Provide the (X, Y) coordinate of the cell's center where the given text is located.  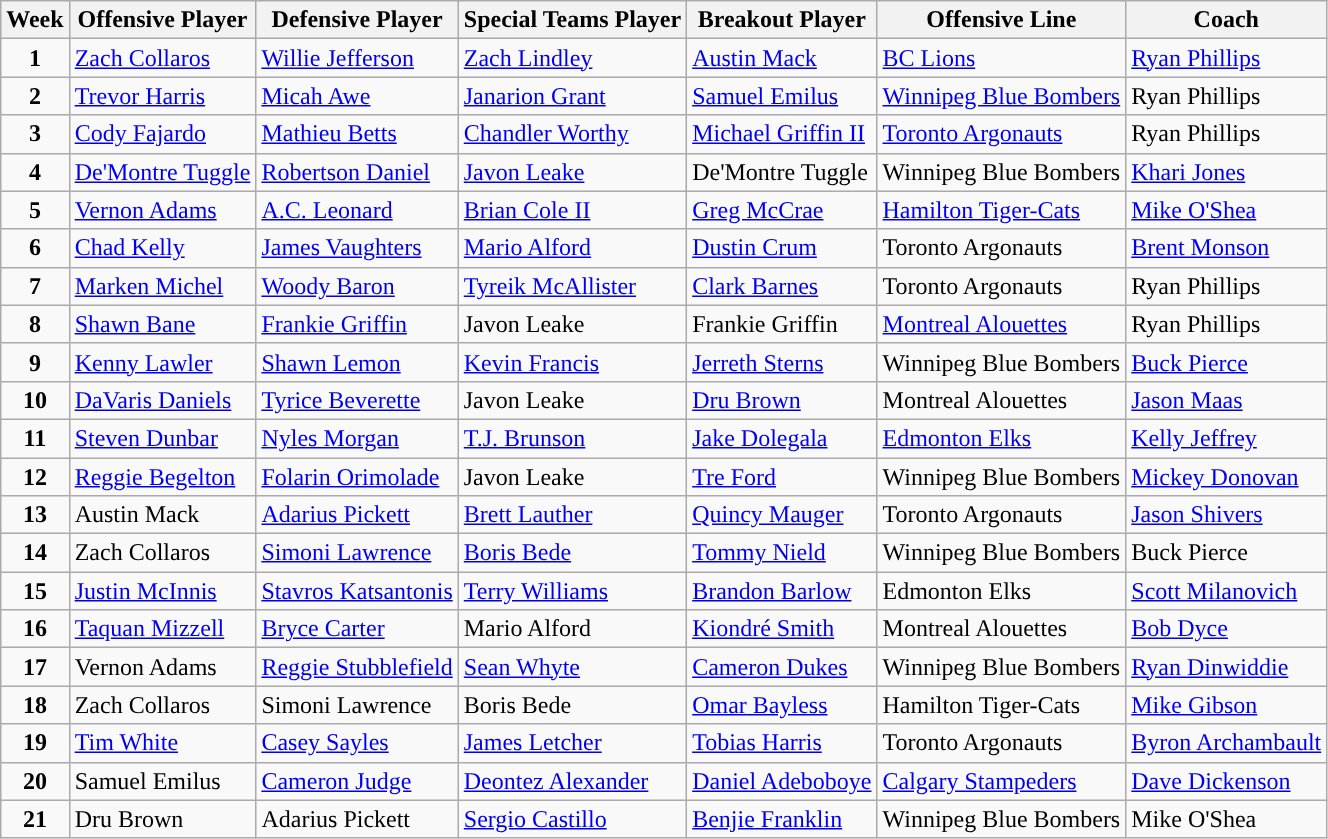
Michael Griffin II (782, 134)
Deontez Alexander (572, 781)
Sergio Castillo (572, 819)
16 (35, 629)
Breakout Player (782, 20)
Kevin Francis (572, 362)
20 (35, 781)
Folarin Orimolade (357, 477)
BC Lions (1002, 58)
Special Teams Player (572, 20)
Robertson Daniel (357, 172)
Kelly Jeffrey (1226, 438)
Daniel Adeboboye (782, 781)
Greg McCrae (782, 210)
Mathieu Betts (357, 134)
Brett Lauther (572, 515)
21 (35, 819)
7 (35, 286)
Ryan Dinwiddie (1226, 667)
Kenny Lawler (162, 362)
12 (35, 477)
Sean Whyte (572, 667)
15 (35, 591)
Bryce Carter (357, 629)
Jason Maas (1226, 400)
Jerreth Sterns (782, 362)
Marken Michel (162, 286)
Offensive Player (162, 20)
9 (35, 362)
Woody Baron (357, 286)
Micah Awe (357, 96)
Willie Jefferson (357, 58)
3 (35, 134)
11 (35, 438)
Clark Barnes (782, 286)
Casey Sayles (357, 743)
Tyreik McAllister (572, 286)
1 (35, 58)
Brandon Barlow (782, 591)
17 (35, 667)
5 (35, 210)
Terry Williams (572, 591)
Bob Dyce (1226, 629)
Tobias Harris (782, 743)
6 (35, 248)
Jason Shivers (1226, 515)
Cameron Dukes (782, 667)
Brian Cole II (572, 210)
2 (35, 96)
8 (35, 324)
Scott Milanovich (1226, 591)
Tim White (162, 743)
Tommy Nield (782, 553)
Kiondré Smith (782, 629)
Coach (1226, 20)
Week (35, 20)
Tre Ford (782, 477)
Brent Monson (1226, 248)
James Letcher (572, 743)
Janarion Grant (572, 96)
Jake Dolegala (782, 438)
Chandler Worthy (572, 134)
4 (35, 172)
Cameron Judge (357, 781)
Quincy Mauger (782, 515)
Dustin Crum (782, 248)
Tyrice Beverette (357, 400)
Omar Bayless (782, 705)
Defensive Player (357, 20)
Shawn Bane (162, 324)
Byron Archambault (1226, 743)
Reggie Stubblefield (357, 667)
Cody Fajardo (162, 134)
Dave Dickenson (1226, 781)
Justin McInnis (162, 591)
Stavros Katsantonis (357, 591)
Chad Kelly (162, 248)
Shawn Lemon (357, 362)
Nyles Morgan (357, 438)
13 (35, 515)
10 (35, 400)
Offensive Line (1002, 20)
DaVaris Daniels (162, 400)
A.C. Leonard (357, 210)
T.J. Brunson (572, 438)
Khari Jones (1226, 172)
Mike Gibson (1226, 705)
Taquan Mizzell (162, 629)
Trevor Harris (162, 96)
James Vaughters (357, 248)
19 (35, 743)
Benjie Franklin (782, 819)
Reggie Begelton (162, 477)
Steven Dunbar (162, 438)
14 (35, 553)
Mickey Donovan (1226, 477)
Calgary Stampeders (1002, 781)
18 (35, 705)
Zach Lindley (572, 58)
